Return [X, Y] of the center of cell containing provided text 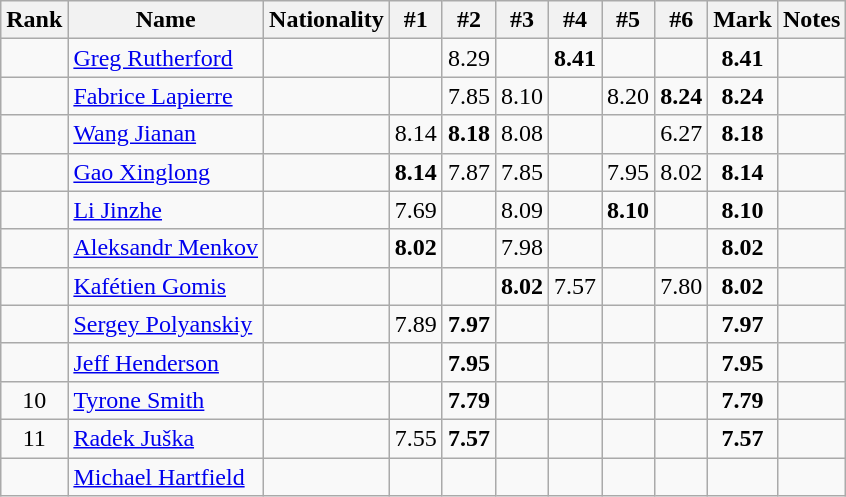
Li Jinzhe [166, 210]
Michael Hartfield [166, 477]
8.29 [468, 58]
6.27 [682, 134]
7.87 [468, 172]
#2 [468, 20]
7.89 [416, 324]
Jeff Henderson [166, 362]
#6 [682, 20]
Aleksandr Menkov [166, 248]
#4 [574, 20]
8.09 [522, 210]
8.08 [522, 134]
#5 [628, 20]
7.80 [682, 286]
#3 [522, 20]
7.55 [416, 438]
#1 [416, 20]
Wang Jianan [166, 134]
7.69 [416, 210]
Mark [743, 20]
Gao Xinglong [166, 172]
Greg Rutherford [166, 58]
Radek Juška [166, 438]
10 [34, 400]
11 [34, 438]
Rank [34, 20]
Fabrice Lapierre [166, 96]
8.20 [628, 96]
Notes [811, 20]
Name [166, 20]
7.98 [522, 248]
Kafétien Gomis [166, 286]
Tyrone Smith [166, 400]
Sergey Polyanskiy [166, 324]
Nationality [327, 20]
